Pinpoint the cell where the given text exists, returning its (X, Y) midpoint coordinate. 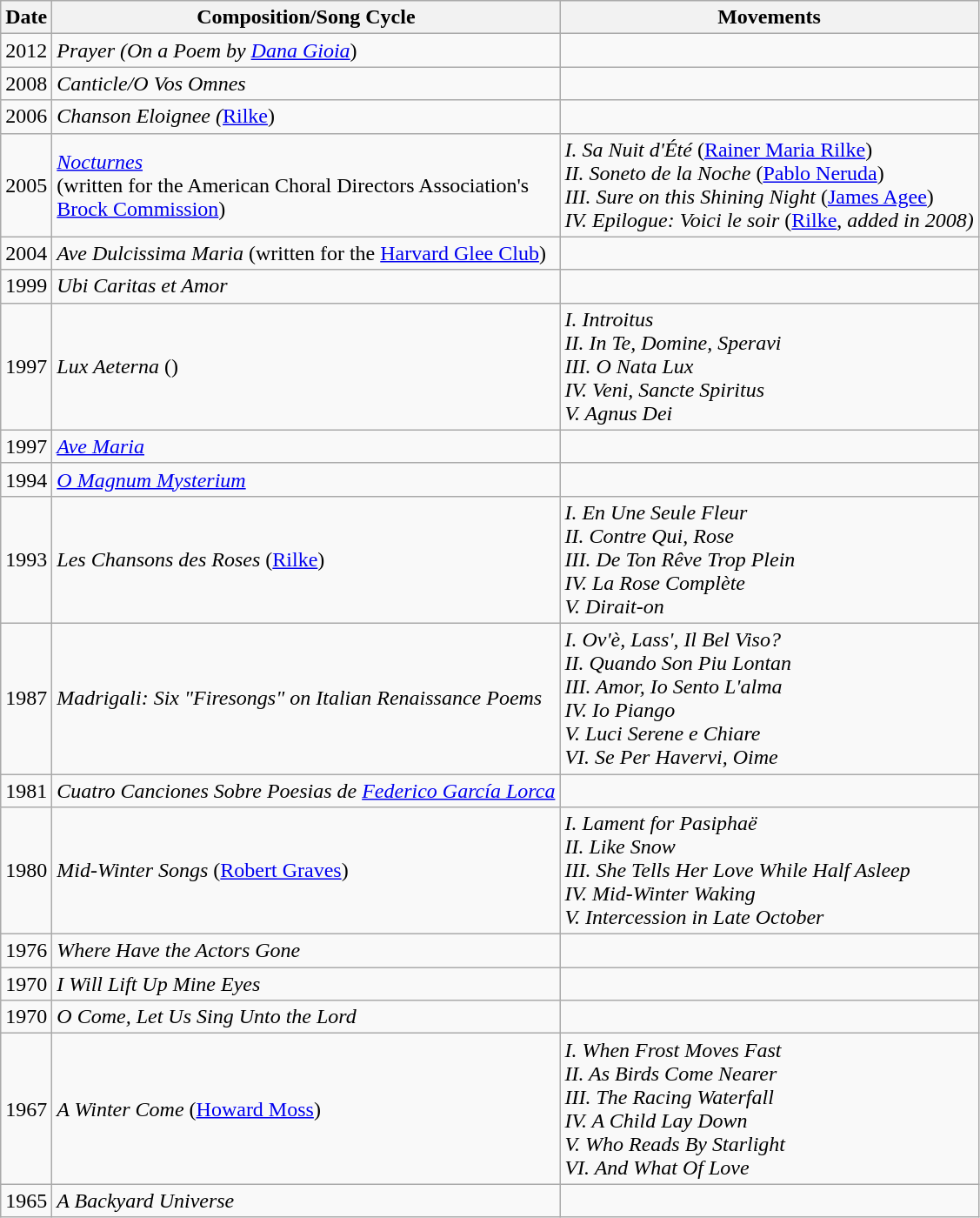
Composition/Song Cycle (306, 17)
Lux Aeterna () (306, 366)
Where Have the Actors Gone (306, 951)
1981 (26, 791)
Ave Maria (306, 446)
1967 (26, 1108)
Movements (769, 17)
I. When Frost Moves FastII. As Birds Come NearerIII. The Racing WaterfallIV. A Child Lay DownV. Who Reads By StarlightVI. And What Of Love (769, 1108)
Canticle/O Vos Omnes (306, 84)
I. IntroitusII. In Te, Domine, SperaviIII. O Nata LuxIV. Veni, Sancte SpiritusV. Agnus Dei (769, 366)
1999 (26, 286)
Les Chansons des Roses (Rilke) (306, 559)
A Backyard Universe (306, 1201)
Chanson Eloignee (Rilke) (306, 117)
2004 (26, 253)
1976 (26, 951)
1980 (26, 871)
1987 (26, 698)
Cuatro Canciones Sobre Poesias de Federico García Lorca (306, 791)
Date (26, 17)
Prayer (On a Poem by Dana Gioia) (306, 50)
O Come, Let Us Sing Unto the Lord (306, 1017)
1965 (26, 1201)
I. En Une Seule FleurII. Contre Qui, RoseIII. De Ton Rêve Trop PleinIV. La Rose ComplèteV. Dirait-on (769, 559)
Mid-Winter Songs (Robert Graves) (306, 871)
A Winter Come (Howard Moss) (306, 1108)
Nocturnes (written for the American Choral Directors Association's Brock Commission) (306, 184)
O Magnum Mysterium (306, 479)
Ubi Caritas et Amor (306, 286)
2012 (26, 50)
I. Ov'è, Lass', Il Bel Viso?II. Quando Son Piu LontanIII. Amor, Io Sento L'almaIV. Io PiangoV. Luci Serene e ChiareVI. Se Per Havervi, Oime (769, 698)
I. Lament for PasiphaëII. Like SnowIII. She Tells Her Love While Half AsleepIV. Mid-Winter WakingV. Intercession in Late October (769, 871)
2006 (26, 117)
Ave Dulcissima Maria (written for the Harvard Glee Club) (306, 253)
1993 (26, 559)
Madrigali: Six "Firesongs" on Italian Renaissance Poems (306, 698)
2005 (26, 184)
1994 (26, 479)
I Will Lift Up Mine Eyes (306, 984)
2008 (26, 84)
